For the text-containing cell, return its midpoint in (x, y) coordinate format. 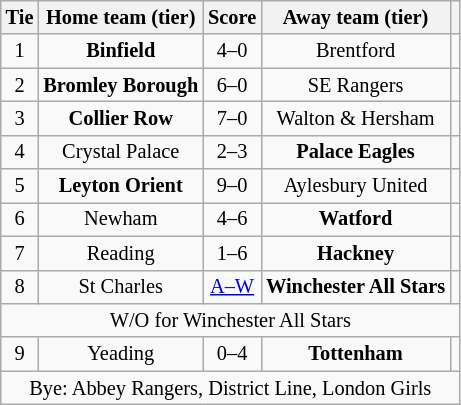
Leyton Orient (120, 186)
Brentford (356, 51)
Tie (20, 17)
7 (20, 253)
Tottenham (356, 354)
Walton & Hersham (356, 118)
2–3 (232, 152)
Aylesbury United (356, 186)
A–W (232, 287)
1 (20, 51)
7–0 (232, 118)
SE Rangers (356, 85)
Bye: Abbey Rangers, District Line, London Girls (230, 388)
W/O for Winchester All Stars (230, 320)
Binfield (120, 51)
Winchester All Stars (356, 287)
St Charles (120, 287)
4–0 (232, 51)
Reading (120, 253)
Watford (356, 219)
Home team (tier) (120, 17)
Score (232, 17)
2 (20, 85)
8 (20, 287)
3 (20, 118)
6 (20, 219)
Collier Row (120, 118)
6–0 (232, 85)
4–6 (232, 219)
Bromley Borough (120, 85)
Away team (tier) (356, 17)
0–4 (232, 354)
Palace Eagles (356, 152)
Crystal Palace (120, 152)
Hackney (356, 253)
Newham (120, 219)
4 (20, 152)
1–6 (232, 253)
5 (20, 186)
Yeading (120, 354)
9 (20, 354)
9–0 (232, 186)
